Locate the cell with the specified text and output its (x, y) center coordinate. 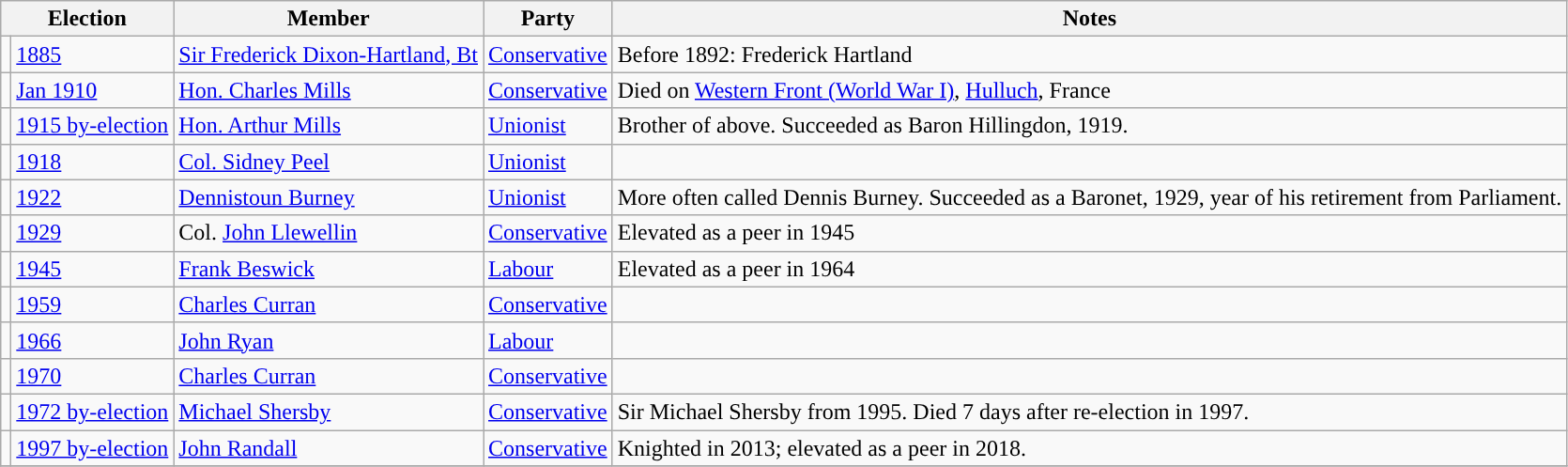
Died on Western Front (World War I), Hulluch, France (1089, 90)
1945 (92, 269)
Elevated as a peer in 1964 (1089, 269)
Dennistoun Burney (329, 197)
John Ryan (329, 340)
1885 (92, 54)
Frank Beswick (329, 269)
Notes (1089, 19)
1972 by-election (92, 412)
Before 1892: Frederick Hartland (1089, 54)
Member (329, 19)
Election (87, 19)
Knighted in 2013; elevated as a peer in 2018. (1089, 448)
John Randall (329, 448)
Party (547, 19)
1929 (92, 233)
Col. John Llewellin (329, 233)
Jan 1910 (92, 90)
1997 by-election (92, 448)
Sir Frederick Dixon-Hartland, Bt (329, 54)
1918 (92, 162)
More often called Dennis Burney. Succeeded as a Baronet, 1929, year of his retirement from Parliament. (1089, 197)
Hon. Charles Mills (329, 90)
1966 (92, 340)
Elevated as a peer in 1945 (1089, 233)
Brother of above. Succeeded as Baron Hillingdon, 1919. (1089, 126)
1970 (92, 376)
Michael Shersby (329, 412)
Sir Michael Shersby from 1995. Died 7 days after re-election in 1997. (1089, 412)
Hon. Arthur Mills (329, 126)
Col. Sidney Peel (329, 162)
1922 (92, 197)
1915 by-election (92, 126)
1959 (92, 304)
